Locate the cell with the specified text and output its (X, Y) center coordinate. 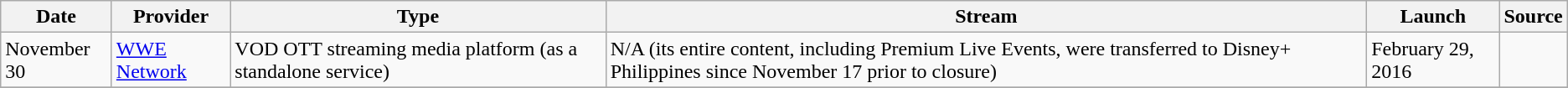
Stream (986, 17)
N/A (its entire content, including Premium Live Events, were transferred to Disney+ Philippines since November 17 prior to closure) (986, 60)
November 30 (57, 60)
Source (1533, 17)
Type (418, 17)
VOD OTT streaming media platform (as a standalone service) (418, 60)
Provider (171, 17)
Launch (1433, 17)
Date (57, 17)
February 29, 2016 (1433, 60)
WWE Network (171, 60)
